Output the [X, Y] coordinate of the center of the cell containing the given text.  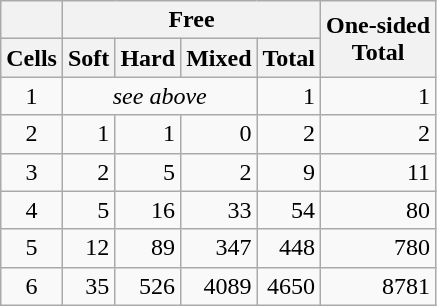
89 [148, 248]
Hard [148, 58]
780 [378, 248]
526 [148, 286]
Cells [32, 58]
4 [32, 210]
4089 [219, 286]
16 [148, 210]
8781 [378, 286]
347 [219, 248]
3 [32, 172]
4650 [289, 286]
One-sidedTotal [378, 39]
Total [289, 58]
0 [219, 134]
448 [289, 248]
9 [289, 172]
Free [191, 20]
80 [378, 210]
33 [219, 210]
Soft [88, 58]
see above [160, 96]
Mixed [219, 58]
12 [88, 248]
6 [32, 286]
35 [88, 286]
54 [289, 210]
11 [378, 172]
